Output the (X, Y) coordinate of the center of the cell containing the given text.  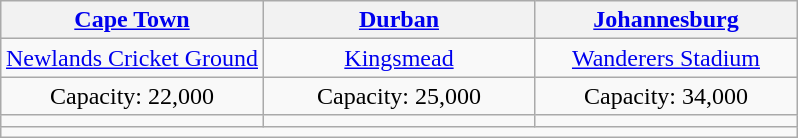
Capacity: 22,000 (132, 96)
Johannesburg (666, 20)
Newlands Cricket Ground (132, 58)
Kingsmead (398, 58)
Capacity: 34,000 (666, 96)
Durban (398, 20)
Capacity: 25,000 (398, 96)
Cape Town (132, 20)
Wanderers Stadium (666, 58)
